Find where the given text appears and provide that cell's center as (x, y) coordinate. 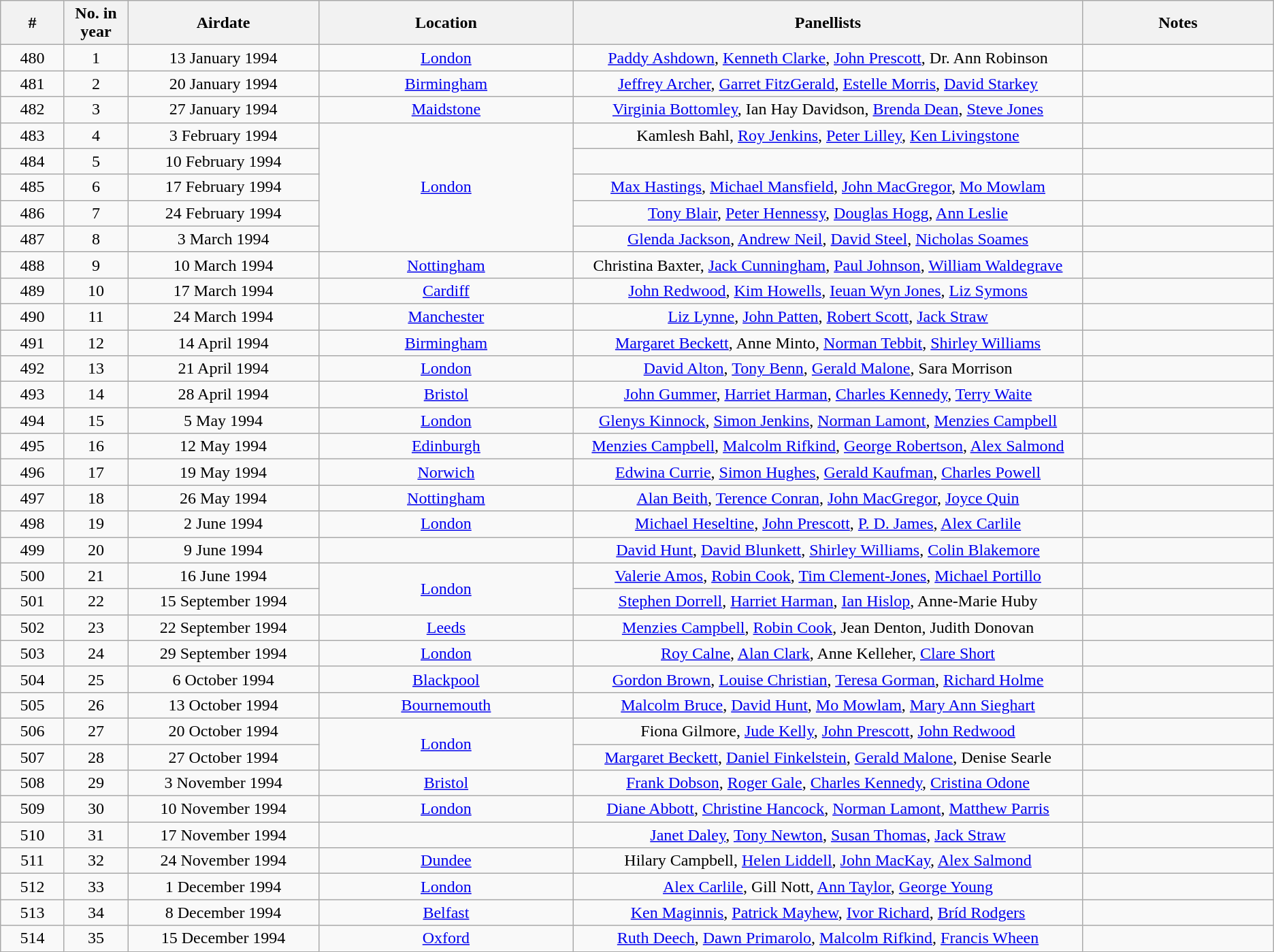
15 (96, 421)
4 (96, 135)
24 February 1994 (223, 213)
15 December 1994 (223, 938)
3 March 1994 (223, 239)
Manchester (446, 316)
513 (33, 913)
Hilary Campbell, Helen Liddell, John MacKay, Alex Salmond (828, 861)
Michael Heseltine, John Prescott, P. D. James, Alex Carlile (828, 524)
22 (96, 602)
Dundee (446, 861)
21 April 1994 (223, 369)
501 (33, 602)
Jeffrey Archer, Garret FitzGerald, Estelle Morris, David Starkey (828, 84)
Margaret Beckett, Anne Minto, Norman Tebbit, Shirley Williams (828, 342)
482 (33, 110)
John Redwood, Kim Howells, Ieuan Wyn Jones, Liz Symons (828, 291)
10 (96, 291)
494 (33, 421)
Max Hastings, Michael Mansfield, John MacGregor, Mo Mowlam (828, 187)
6 October 1994 (223, 679)
Alan Beith, Terence Conran, John MacGregor, Joyce Quin (828, 498)
511 (33, 861)
497 (33, 498)
496 (33, 472)
483 (33, 135)
12 May 1994 (223, 446)
508 (33, 783)
Maidstone (446, 110)
21 (96, 576)
Edwina Currie, Simon Hughes, Gerald Kaufman, Charles Powell (828, 472)
Tony Blair, Peter Hennessy, Douglas Hogg, Ann Leslie (828, 213)
Norwich (446, 472)
2 (96, 84)
14 (96, 395)
33 (96, 887)
John Gummer, Harriet Harman, Charles Kennedy, Terry Waite (828, 395)
16 (96, 446)
Gordon Brown, Louise Christian, Teresa Gorman, Richard Holme (828, 679)
Menzies Campbell, Robin Cook, Jean Denton, Judith Donovan (828, 627)
26 May 1994 (223, 498)
27 (96, 731)
19 May 1994 (223, 472)
20 October 1994 (223, 731)
504 (33, 679)
11 (96, 316)
480 (33, 58)
8 December 1994 (223, 913)
7 (96, 213)
507 (33, 757)
23 (96, 627)
14 April 1994 (223, 342)
Ken Maginnis, Patrick Mayhew, Ivor Richard, Bríd Rodgers (828, 913)
481 (33, 84)
24 March 1994 (223, 316)
34 (96, 913)
27 January 1994 (223, 110)
Valerie Amos, Robin Cook, Tim Clement-Jones, Michael Portillo (828, 576)
35 (96, 938)
485 (33, 187)
493 (33, 395)
Liz Lynne, John Patten, Robert Scott, Jack Straw (828, 316)
506 (33, 731)
490 (33, 316)
3 February 1994 (223, 135)
15 September 1994 (223, 602)
25 (96, 679)
28 April 1994 (223, 395)
484 (33, 161)
17 February 1994 (223, 187)
27 October 1994 (223, 757)
Ruth Deech, Dawn Primarolo, Malcolm Rifkind, Francis Wheen (828, 938)
503 (33, 653)
2 June 1994 (223, 524)
David Hunt, David Blunkett, Shirley Williams, Colin Blakemore (828, 550)
10 February 1994 (223, 161)
17 November 1994 (223, 835)
10 March 1994 (223, 265)
17 March 1994 (223, 291)
Diane Abbott, Christine Hancock, Norman Lamont, Matthew Parris (828, 809)
Oxford (446, 938)
30 (96, 809)
13 (96, 369)
498 (33, 524)
13 January 1994 (223, 58)
Kamlesh Bahl, Roy Jenkins, Peter Lilley, Ken Livingstone (828, 135)
Leeds (446, 627)
3 November 1994 (223, 783)
17 (96, 472)
26 (96, 705)
29 September 1994 (223, 653)
16 June 1994 (223, 576)
Blackpool (446, 679)
1 (96, 58)
Glenda Jackson, Andrew Neil, David Steel, Nicholas Soames (828, 239)
32 (96, 861)
8 (96, 239)
Frank Dobson, Roger Gale, Charles Kennedy, Cristina Odone (828, 783)
20 (96, 550)
Bournemouth (446, 705)
20 January 1994 (223, 84)
505 (33, 705)
12 (96, 342)
10 November 1994 (223, 809)
Belfast (446, 913)
Menzies Campbell, Malcolm Rifkind, George Robertson, Alex Salmond (828, 446)
488 (33, 265)
486 (33, 213)
Janet Daley, Tony Newton, Susan Thomas, Jack Straw (828, 835)
28 (96, 757)
9 June 1994 (223, 550)
Location (446, 23)
# (33, 23)
Margaret Beckett, Daniel Finkelstein, Gerald Malone, Denise Searle (828, 757)
492 (33, 369)
22 September 1994 (223, 627)
Notes (1179, 23)
512 (33, 887)
Roy Calne, Alan Clark, Anne Kelleher, Clare Short (828, 653)
Virginia Bottomley, Ian Hay Davidson, Brenda Dean, Steve Jones (828, 110)
489 (33, 291)
499 (33, 550)
1 December 1994 (223, 887)
18 (96, 498)
No. in year (96, 23)
487 (33, 239)
Edinburgh (446, 446)
24 November 1994 (223, 861)
509 (33, 809)
Glenys Kinnock, Simon Jenkins, Norman Lamont, Menzies Campbell (828, 421)
31 (96, 835)
491 (33, 342)
Malcolm Bruce, David Hunt, Mo Mowlam, Mary Ann Sieghart (828, 705)
5 May 1994 (223, 421)
David Alton, Tony Benn, Gerald Malone, Sara Morrison (828, 369)
9 (96, 265)
495 (33, 446)
19 (96, 524)
Panellists (828, 23)
24 (96, 653)
514 (33, 938)
Christina Baxter, Jack Cunningham, Paul Johnson, William Waldegrave (828, 265)
Alex Carlile, Gill Nott, Ann Taylor, George Young (828, 887)
29 (96, 783)
13 October 1994 (223, 705)
5 (96, 161)
502 (33, 627)
Paddy Ashdown, Kenneth Clarke, John Prescott, Dr. Ann Robinson (828, 58)
Fiona Gilmore, Jude Kelly, John Prescott, John Redwood (828, 731)
3 (96, 110)
Airdate (223, 23)
Cardiff (446, 291)
6 (96, 187)
500 (33, 576)
510 (33, 835)
Stephen Dorrell, Harriet Harman, Ian Hislop, Anne-Marie Huby (828, 602)
